Provide the [X, Y] coordinate of the cell's center where the given text is located.  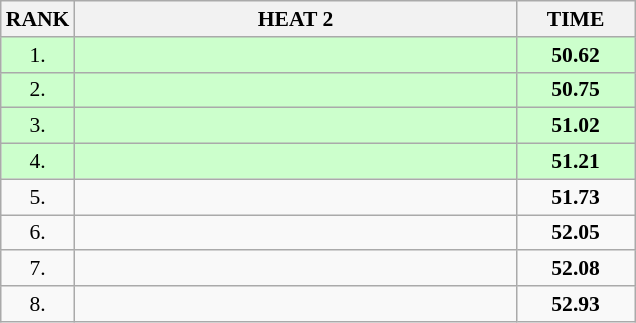
5. [38, 197]
50.62 [576, 55]
3. [38, 126]
52.05 [576, 233]
52.08 [576, 269]
51.02 [576, 126]
50.75 [576, 90]
4. [38, 162]
51.73 [576, 197]
51.21 [576, 162]
7. [38, 269]
2. [38, 90]
6. [38, 233]
RANK [38, 19]
1. [38, 55]
HEAT 2 [295, 19]
52.93 [576, 304]
TIME [576, 19]
8. [38, 304]
